Return (x, y) of the center of cell containing provided text 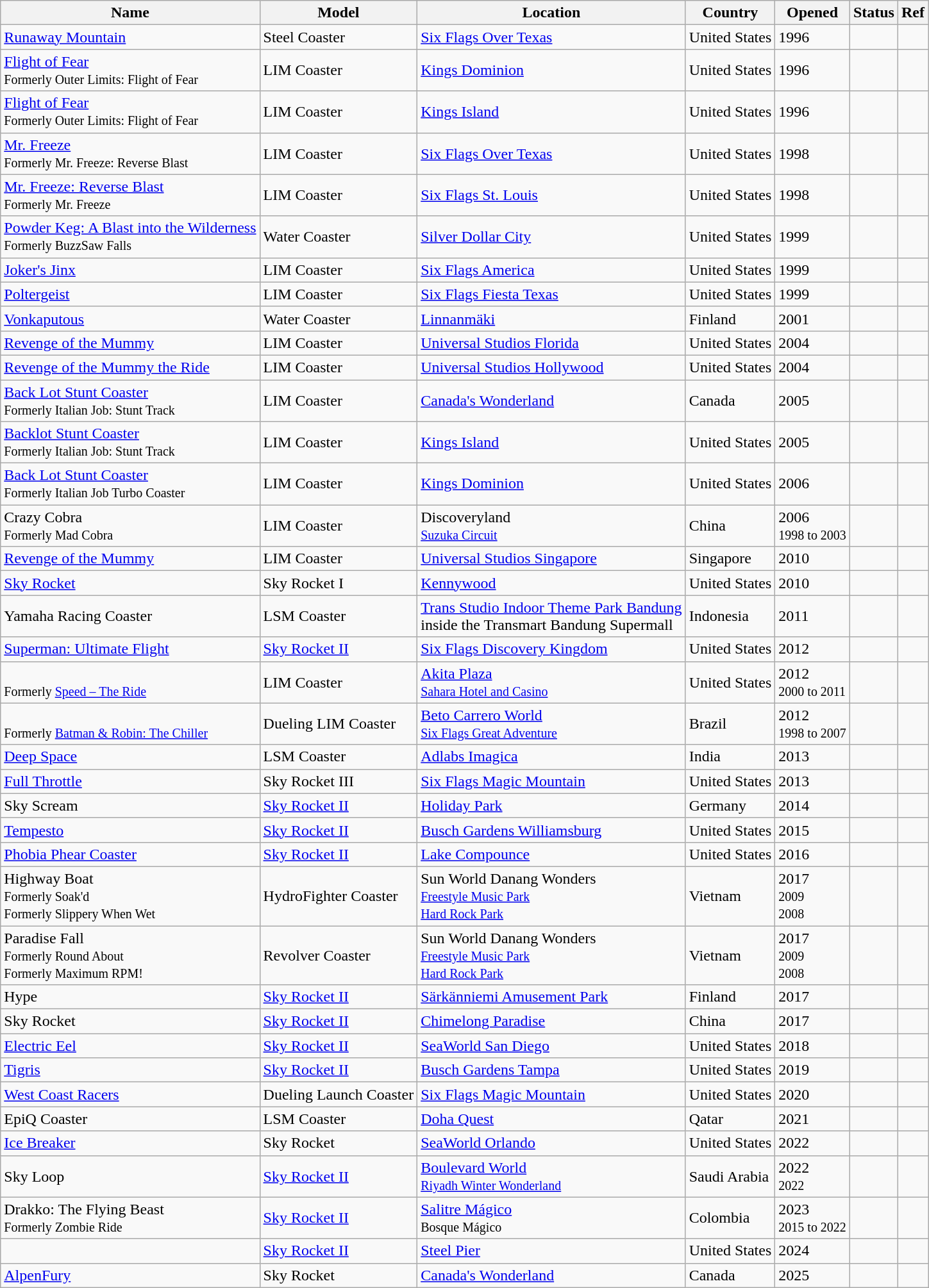
Särkänniemi Amusement Park (551, 997)
Sky Rocket I (339, 583)
Crazy CobraFormerly Mad Cobra (130, 525)
20061998 to 2003 (813, 525)
Busch Gardens Williamsburg (551, 830)
Saudi Arabia (730, 1177)
Beto Carrero WorldSix Flags Great Adventure (551, 724)
Singapore (730, 559)
2014 (813, 805)
Revenge of the Mummy the Ride (130, 367)
Universal Studios Florida (551, 343)
Drakko: The Flying BeastFormerly Zombie Ride (130, 1218)
Mr. FreezeFormerly Mr. Freeze: Reverse Blast (130, 154)
Busch Gardens Tampa (551, 1070)
Runaway Mountain (130, 37)
Kennywood (551, 583)
2016 (813, 854)
Poltergeist (130, 294)
Opened (813, 13)
Electric Eel (130, 1046)
HydroFighter Coaster (339, 896)
Trans Studio Indoor Theme Park Bandunginside the Transmart Bandung Supermall (551, 616)
Silver Dollar City (551, 237)
Sky Rocket III (339, 781)
Germany (730, 805)
2025 (813, 1275)
Vonkaputous (130, 318)
2012 (813, 649)
2022 (813, 1143)
2006 (813, 484)
2019 (813, 1070)
Status (873, 13)
Phobia Phear Coaster (130, 854)
India (730, 757)
Deep Space (130, 757)
20222022 (813, 1177)
Tempesto (130, 830)
Full Throttle (130, 781)
Boulevard WorldRiyadh Winter Wonderland (551, 1177)
Linnanmäki (551, 318)
Revolver Coaster (339, 955)
Dueling LIM Coaster (339, 724)
Paradise Fall Formerly Round AboutFormerly Maximum RPM! (130, 955)
2021 (813, 1119)
Six Flags Fiesta Texas (551, 294)
Highway Boat Formerly Soak'dFormerly Slippery When Wet (130, 896)
West Coast Racers (130, 1094)
Tigris (130, 1070)
Name (130, 13)
Sky Loop (130, 1177)
Chimelong Paradise (551, 1021)
Model (339, 13)
Country (730, 13)
2015 (813, 830)
Doha Quest (551, 1119)
DiscoverylandSuzuka Circuit (551, 525)
Universal Studios Hollywood (551, 367)
Ref (913, 13)
Superman: Ultimate Flight (130, 649)
Six Flags St. Louis (551, 195)
Location (551, 13)
AlpenFury (130, 1275)
2011 (813, 616)
Sun World Danang Wonders Freestyle Music ParkHard Rock Park (551, 896)
Adlabs Imagica (551, 757)
2018 (813, 1046)
Six Flags Discovery Kingdom (551, 649)
Salitre MágicoBosque Mágico (551, 1218)
Yamaha Racing Coaster (130, 616)
Sky Scream (130, 805)
20232015 to 2022 (813, 1218)
Qatar (730, 1119)
Backlot Stunt CoasterFormerly Italian Job: Stunt Track (130, 442)
Back Lot Stunt CoasterFormerly Italian Job: Stunt Track (130, 400)
Six Flags America (551, 270)
Lake Compounce (551, 854)
Powder Keg: A Blast into the WildernessFormerly BuzzSaw Falls (130, 237)
Formerly Speed – The Ride (130, 682)
20122000 to 2011 (813, 682)
Ice Breaker (130, 1143)
2001 (813, 318)
Dueling Launch Coaster (339, 1094)
2020 (813, 1094)
Indonesia (730, 616)
EpiQ Coaster (130, 1119)
Holiday Park (551, 805)
SeaWorld Orlando (551, 1143)
Universal Studios Singapore (551, 559)
20121998 to 2007 (813, 724)
Mr. Freeze: Reverse BlastFormerly Mr. Freeze (130, 195)
Sun World Danang WondersFreestyle Music ParkHard Rock Park (551, 955)
Joker's Jinx (130, 270)
Colombia (730, 1218)
SeaWorld San Diego (551, 1046)
Steel Pier (551, 1251)
Steel Coaster (339, 37)
Formerly Batman & Robin: The Chiller (130, 724)
Hype (130, 997)
Brazil (730, 724)
Akita PlazaSahara Hotel and Casino (551, 682)
2024 (813, 1251)
Back Lot Stunt CoasterFormerly Italian Job Turbo Coaster (130, 484)
